Return [X, Y] of the center of cell containing provided text 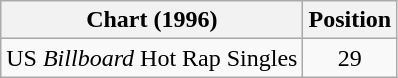
US Billboard Hot Rap Singles [152, 58]
29 [350, 58]
Position [350, 20]
Chart (1996) [152, 20]
